Search for the cell housing the specified text and yield its (x, y) center coordinate. 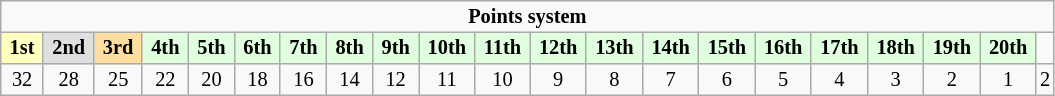
10th (447, 48)
14 (350, 80)
19th (952, 48)
10 (502, 80)
20th (1008, 48)
12th (558, 48)
14th (671, 48)
20 (211, 80)
5th (211, 48)
3rd (118, 48)
28 (68, 80)
4 (839, 80)
11 (447, 80)
11th (502, 48)
8 (614, 80)
16 (303, 80)
2nd (68, 48)
9 (558, 80)
1st (22, 48)
6 (727, 80)
4th (165, 48)
7 (671, 80)
17th (839, 48)
16th (783, 48)
25 (118, 80)
12 (396, 80)
18 (257, 80)
8th (350, 48)
18th (896, 48)
15th (727, 48)
1 (1008, 80)
32 (22, 80)
Points system (528, 17)
13th (614, 48)
9th (396, 48)
7th (303, 48)
5 (783, 80)
22 (165, 80)
6th (257, 48)
3 (896, 80)
